Provide the (x, y) coordinate of the cell's center where the given text is located.  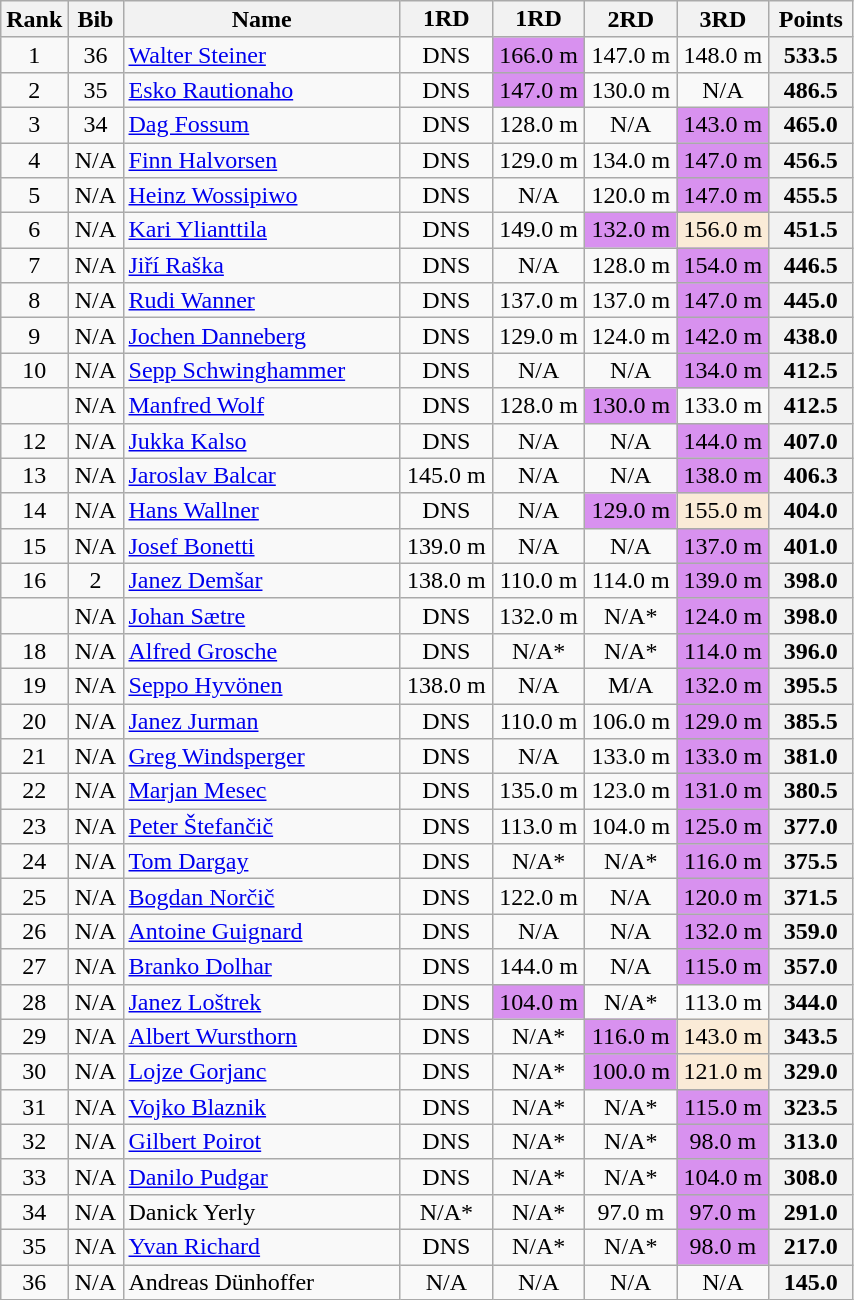
Rank (34, 20)
308.0 (810, 1176)
Janez Demšar (262, 580)
Points (810, 20)
Hans Wallner (262, 510)
Danick Yerly (262, 1212)
Andreas Dünhoffer (262, 1282)
Manfred Wolf (262, 406)
156.0 m (723, 230)
10 (34, 370)
Gilbert Poirot (262, 1142)
404.0 (810, 510)
401.0 (810, 546)
407.0 (810, 440)
6 (34, 230)
4 (34, 160)
145.0 (810, 1282)
Jukka Kalso (262, 440)
343.5 (810, 1036)
344.0 (810, 1002)
123.0 m (631, 792)
446.5 (810, 266)
465.0 (810, 124)
100.0 m (631, 1072)
122.0 m (538, 896)
3 (34, 124)
371.5 (810, 896)
155.0 m (723, 510)
33 (34, 1176)
154.0 m (723, 266)
5 (34, 196)
21 (34, 756)
Josef Bonetti (262, 546)
Jiří Raška (262, 266)
27 (34, 966)
Vojko Blaznik (262, 1106)
359.0 (810, 932)
125.0 m (723, 826)
Branko Dolhar (262, 966)
24 (34, 862)
445.0 (810, 300)
357.0 (810, 966)
385.5 (810, 722)
142.0 m (723, 336)
313.0 (810, 1142)
375.5 (810, 862)
31 (34, 1106)
M/A (631, 686)
381.0 (810, 756)
7 (34, 266)
Sepp Schwinghammer (262, 370)
533.5 (810, 54)
Dag Fossum (262, 124)
329.0 (810, 1072)
149.0 m (538, 230)
1 (34, 54)
Rudi Wanner (262, 300)
Antoine Guignard (262, 932)
12 (34, 440)
Johan Sætre (262, 616)
Jochen Danneberg (262, 336)
Name (262, 20)
135.0 m (538, 792)
2RD (631, 20)
16 (34, 580)
Jaroslav Balcar (262, 476)
22 (34, 792)
30 (34, 1072)
396.0 (810, 650)
25 (34, 896)
131.0 m (723, 792)
Danilo Pudgar (262, 1176)
Lojze Gorjanc (262, 1072)
Heinz Wossipiwo (262, 196)
14 (34, 510)
323.5 (810, 1106)
455.5 (810, 196)
Yvan Richard (262, 1246)
Marjan Mesec (262, 792)
Peter Štefančič (262, 826)
Bogdan Norčič (262, 896)
Walter Steiner (262, 54)
23 (34, 826)
148.0 m (723, 54)
166.0 m (538, 54)
3RD (723, 20)
28 (34, 1002)
406.3 (810, 476)
217.0 (810, 1246)
Esko Rautionaho (262, 90)
Finn Halvorsen (262, 160)
29 (34, 1036)
9 (34, 336)
Janez Jurman (262, 722)
456.5 (810, 160)
145.0 m (446, 476)
Greg Windsperger (262, 756)
8 (34, 300)
13 (34, 476)
395.5 (810, 686)
380.5 (810, 792)
Alfred Grosche (262, 650)
Seppo Hyvönen (262, 686)
106.0 m (631, 722)
Tom Dargay (262, 862)
Janez Loštrek (262, 1002)
Albert Wursthorn (262, 1036)
438.0 (810, 336)
18 (34, 650)
32 (34, 1142)
451.5 (810, 230)
121.0 m (723, 1072)
19 (34, 686)
Kari Ylianttila (262, 230)
26 (34, 932)
20 (34, 722)
Bib (96, 20)
377.0 (810, 826)
291.0 (810, 1212)
486.5 (810, 90)
15 (34, 546)
